Provide the (x, y) coordinate of the cell's center where the given text is located.  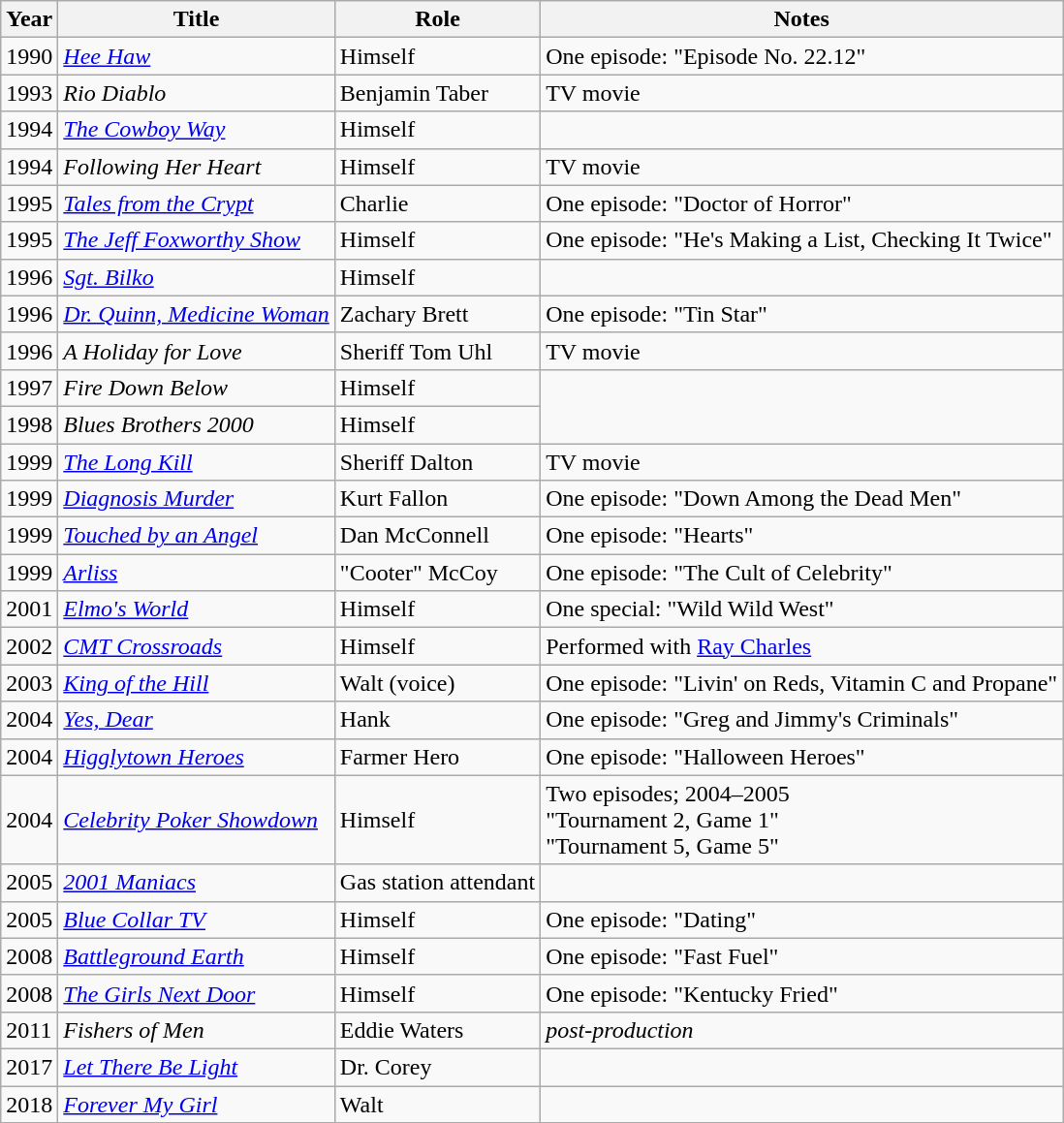
"Cooter" McCoy (437, 573)
Let There Be Light (196, 1067)
post-production (802, 1030)
Tales from the Crypt (196, 203)
Two episodes; 2004–2005"Tournament 2, Game 1""Tournament 5, Game 5" (802, 820)
Farmer Hero (437, 757)
Rio Diablo (196, 93)
Sgt. Bilko (196, 277)
Celebrity Poker Showdown (196, 820)
One episode: "Kentucky Fried" (802, 993)
One episode: "Halloween Heroes" (802, 757)
A Holiday for Love (196, 351)
Dr. Quinn, Medicine Woman (196, 314)
Year (29, 19)
Gas station attendant (437, 883)
Blue Collar TV (196, 920)
Notes (802, 19)
The Girls Next Door (196, 993)
2017 (29, 1067)
Diagnosis Murder (196, 499)
Forever My Girl (196, 1104)
2003 (29, 683)
One episode: "Down Among the Dead Men" (802, 499)
King of the Hill (196, 683)
CMT Crossroads (196, 646)
2002 (29, 646)
Fire Down Below (196, 388)
One episode: "Fast Fuel" (802, 956)
Kurt Fallon (437, 499)
Dan McConnell (437, 536)
One episode: "Livin' on Reds, Vitamin C and Propane" (802, 683)
One episode: "Hearts" (802, 536)
Benjamin Taber (437, 93)
One episode: "Greg and Jimmy's Criminals" (802, 720)
One episode: "Episode No. 22.12" (802, 56)
Charlie (437, 203)
One episode: "He's Making a List, Checking It Twice" (802, 240)
Hank (437, 720)
1998 (29, 424)
2018 (29, 1104)
Role (437, 19)
2001 (29, 609)
The Cowboy Way (196, 130)
One episode: "Dating" (802, 920)
Battleground Earth (196, 956)
The Long Kill (196, 462)
Eddie Waters (437, 1030)
Walt (437, 1104)
Sheriff Dalton (437, 462)
One special: "Wild Wild West" (802, 609)
Yes, Dear (196, 720)
Arliss (196, 573)
1993 (29, 93)
Blues Brothers 2000 (196, 424)
Hee Haw (196, 56)
Performed with Ray Charles (802, 646)
1997 (29, 388)
One episode: "Tin Star" (802, 314)
The Jeff Foxworthy Show (196, 240)
Touched by an Angel (196, 536)
Higglytown Heroes (196, 757)
2011 (29, 1030)
Title (196, 19)
Following Her Heart (196, 167)
Elmo's World (196, 609)
1990 (29, 56)
One episode: "The Cult of Celebrity" (802, 573)
Walt (voice) (437, 683)
One episode: "Doctor of Horror" (802, 203)
Sheriff Tom Uhl (437, 351)
Dr. Corey (437, 1067)
2001 Maniacs (196, 883)
Zachary Brett (437, 314)
Fishers of Men (196, 1030)
